Capture the cell that displays the provided text and extract its (x, y) central coordinate. 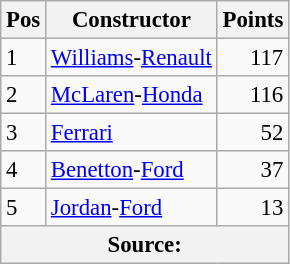
Jordan-Ford (132, 208)
2 (24, 95)
Pos (24, 20)
Williams-Renault (132, 58)
Ferrari (132, 133)
Source: (145, 245)
Constructor (132, 20)
4 (24, 170)
116 (252, 95)
37 (252, 170)
5 (24, 208)
13 (252, 208)
117 (252, 58)
3 (24, 133)
McLaren-Honda (132, 95)
1 (24, 58)
Benetton-Ford (132, 170)
52 (252, 133)
Points (252, 20)
